For the text-containing cell, return its midpoint in [x, y] coordinate format. 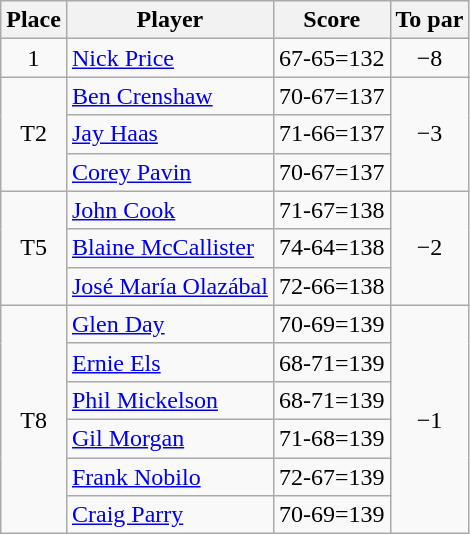
67-65=132 [332, 58]
−1 [430, 419]
Corey Pavin [170, 172]
Place [34, 20]
Nick Price [170, 58]
−8 [430, 58]
Blaine McCallister [170, 248]
Ernie Els [170, 362]
Phil Mickelson [170, 400]
José María Olazábal [170, 286]
Glen Day [170, 324]
−2 [430, 248]
Player [170, 20]
John Cook [170, 210]
Craig Parry [170, 515]
Frank Nobilo [170, 477]
Score [332, 20]
Gil Morgan [170, 438]
74-64=138 [332, 248]
71-67=138 [332, 210]
−3 [430, 134]
Jay Haas [170, 134]
T8 [34, 419]
72-67=139 [332, 477]
Ben Crenshaw [170, 96]
1 [34, 58]
71-68=139 [332, 438]
T2 [34, 134]
T5 [34, 248]
To par [430, 20]
72-66=138 [332, 286]
71-66=137 [332, 134]
